Pinpoint the cell where the given text exists, returning its [X, Y] midpoint coordinate. 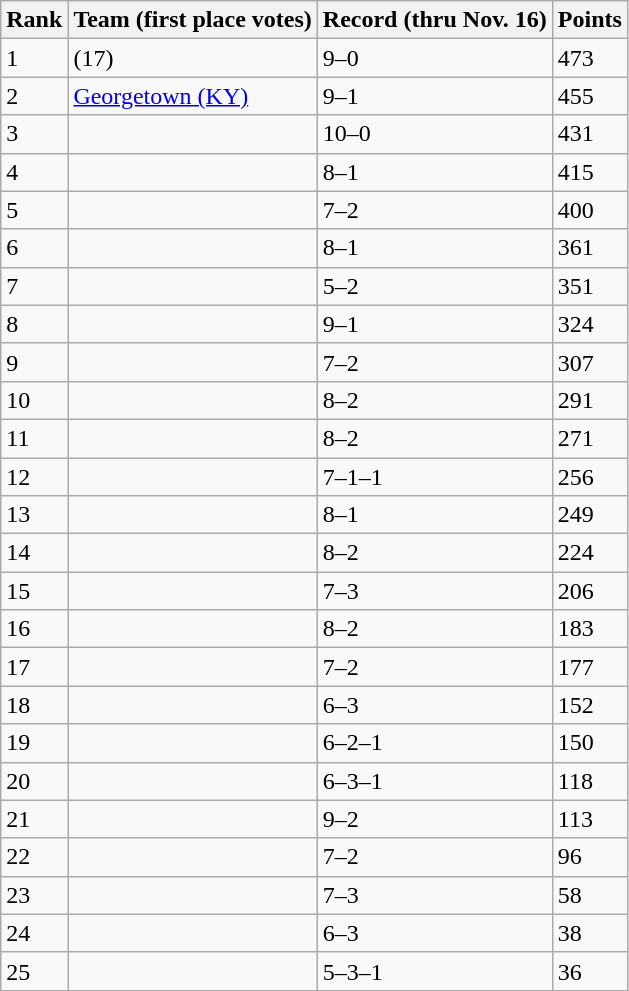
5 [34, 210]
18 [34, 705]
24 [34, 933]
113 [590, 819]
224 [590, 553]
7 [34, 286]
10 [34, 400]
16 [34, 629]
6 [34, 248]
21 [34, 819]
455 [590, 96]
291 [590, 400]
152 [590, 705]
6–3–1 [434, 781]
400 [590, 210]
6–2–1 [434, 743]
307 [590, 362]
17 [34, 667]
361 [590, 248]
249 [590, 515]
Record (thru Nov. 16) [434, 20]
12 [34, 477]
Points [590, 20]
271 [590, 438]
9–2 [434, 819]
7–1–1 [434, 477]
36 [590, 971]
23 [34, 895]
Georgetown (KY) [192, 96]
Team (first place votes) [192, 20]
206 [590, 591]
183 [590, 629]
22 [34, 857]
118 [590, 781]
256 [590, 477]
9 [34, 362]
19 [34, 743]
15 [34, 591]
8 [34, 324]
3 [34, 134]
13 [34, 515]
5–3–1 [434, 971]
324 [590, 324]
25 [34, 971]
(17) [192, 58]
20 [34, 781]
415 [590, 172]
10–0 [434, 134]
4 [34, 172]
Rank [34, 20]
351 [590, 286]
2 [34, 96]
14 [34, 553]
473 [590, 58]
5–2 [434, 286]
96 [590, 857]
1 [34, 58]
58 [590, 895]
38 [590, 933]
150 [590, 743]
11 [34, 438]
9–0 [434, 58]
177 [590, 667]
431 [590, 134]
